From the cell containing the given text, extract its center point as [x, y] coordinate. 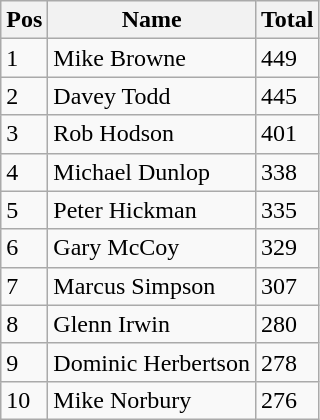
280 [287, 324]
449 [287, 58]
Pos [24, 20]
445 [287, 96]
Total [287, 20]
Marcus Simpson [152, 286]
Davey Todd [152, 96]
335 [287, 210]
6 [24, 248]
2 [24, 96]
Name [152, 20]
276 [287, 400]
329 [287, 248]
10 [24, 400]
307 [287, 286]
Michael Dunlop [152, 172]
7 [24, 286]
401 [287, 134]
8 [24, 324]
Gary McCoy [152, 248]
4 [24, 172]
1 [24, 58]
Mike Norbury [152, 400]
Glenn Irwin [152, 324]
278 [287, 362]
Dominic Herbertson [152, 362]
Peter Hickman [152, 210]
3 [24, 134]
5 [24, 210]
9 [24, 362]
Mike Browne [152, 58]
338 [287, 172]
Rob Hodson [152, 134]
